Capture the cell that displays the provided text and extract its [X, Y] central coordinate. 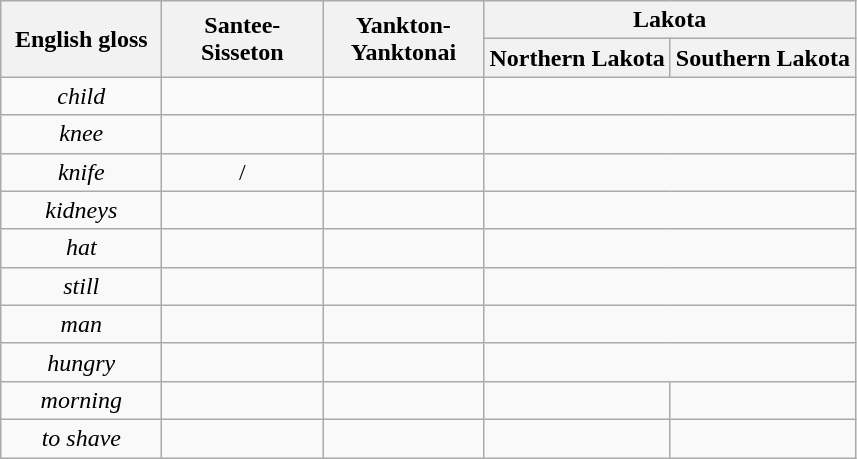
Northern Lakota [577, 58]
Yankton-Yanktonai [404, 39]
man [82, 324]
knee [82, 134]
hat [82, 248]
morning [82, 400]
Santee-Sisseton [242, 39]
knife [82, 172]
hungry [82, 362]
/ [242, 172]
English gloss [82, 39]
Lakota [670, 20]
to shave [82, 438]
Southern Lakota [762, 58]
still [82, 286]
kidneys [82, 210]
child [82, 96]
